Identify which cell holds the provided text, then report its [x, y] central coordinate. 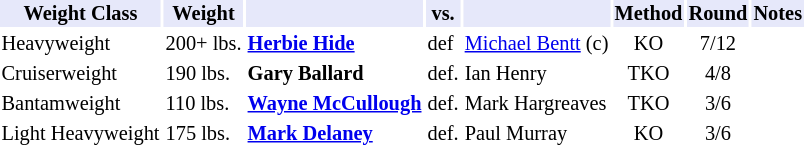
Herbie Hide [334, 44]
190 lbs. [204, 74]
3/6 [718, 104]
Notes [778, 14]
Weight Class [80, 14]
Cruiserweight [80, 74]
Ian Henry [536, 74]
4/8 [718, 74]
Mark Hargreaves [536, 104]
Method [648, 14]
200+ lbs. [204, 44]
vs. [443, 14]
Round [718, 14]
KO [648, 44]
Wayne McCullough [334, 104]
Weight [204, 14]
Gary Ballard [334, 74]
def [443, 44]
Michael Bentt (c) [536, 44]
Heavyweight [80, 44]
7/12 [718, 44]
Bantamweight [80, 104]
110 lbs. [204, 104]
